Detect which cell encompasses the target text, then output its (x, y) center coordinate. 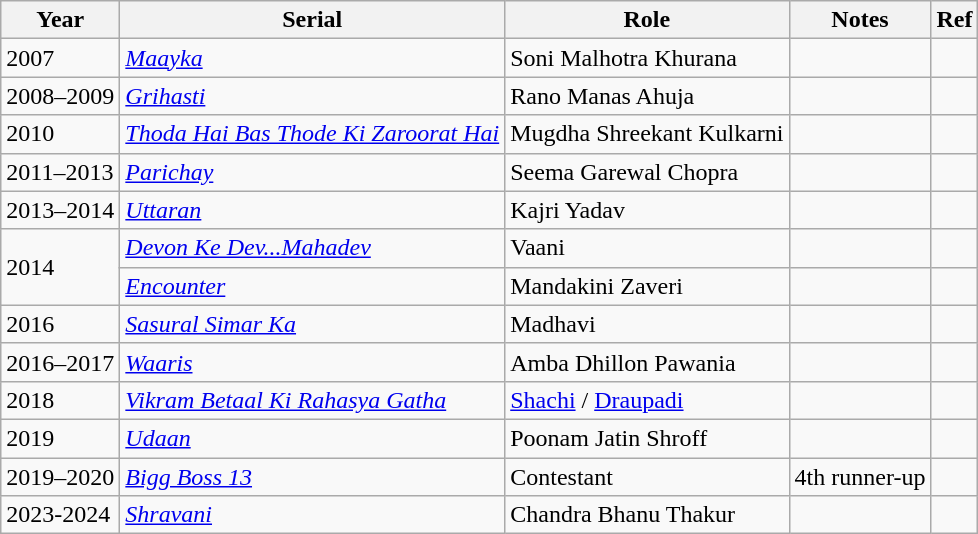
Role (647, 20)
Sasural Simar Ka (312, 324)
Rano Manas Ahuja (647, 96)
Ref (954, 20)
Bigg Boss 13 (312, 477)
2007 (60, 58)
Kajri Yadav (647, 210)
2016 (60, 324)
Thoda Hai Bas Thode Ki Zaroorat Hai (312, 134)
Waaris (312, 362)
Contestant (647, 477)
2011–2013 (60, 172)
Udaan (312, 438)
Seema Garewal Chopra (647, 172)
Mugdha Shreekant Kulkarni (647, 134)
2019 (60, 438)
Vikram Betaal Ki Rahasya Gatha (312, 400)
Serial (312, 20)
Shravani (312, 515)
Devon Ke Dev...Mahadev (312, 248)
Shachi / Draupadi (647, 400)
Madhavi (647, 324)
2008–2009 (60, 96)
2019–2020 (60, 477)
2023-2024 (60, 515)
4th runner-up (860, 477)
2016–2017 (60, 362)
Uttaran (312, 210)
2014 (60, 267)
Mandakini Zaveri (647, 286)
Chandra Bhanu Thakur (647, 515)
Parichay (312, 172)
2010 (60, 134)
Year (60, 20)
Vaani (647, 248)
Poonam Jatin Shroff (647, 438)
Soni Malhotra Khurana (647, 58)
Maayka (312, 58)
2018 (60, 400)
2013–2014 (60, 210)
Notes (860, 20)
Grihasti (312, 96)
Encounter (312, 286)
Amba Dhillon Pawania (647, 362)
